Identify which cell holds the provided text, then report its [X, Y] central coordinate. 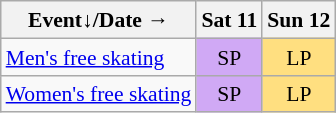
Men's free skating [99, 56]
Women's free skating [99, 94]
Sun 12 [298, 20]
Sat 11 [229, 20]
Event↓/Date → [99, 20]
